Detect which cell encompasses the target text, then output its (x, y) center coordinate. 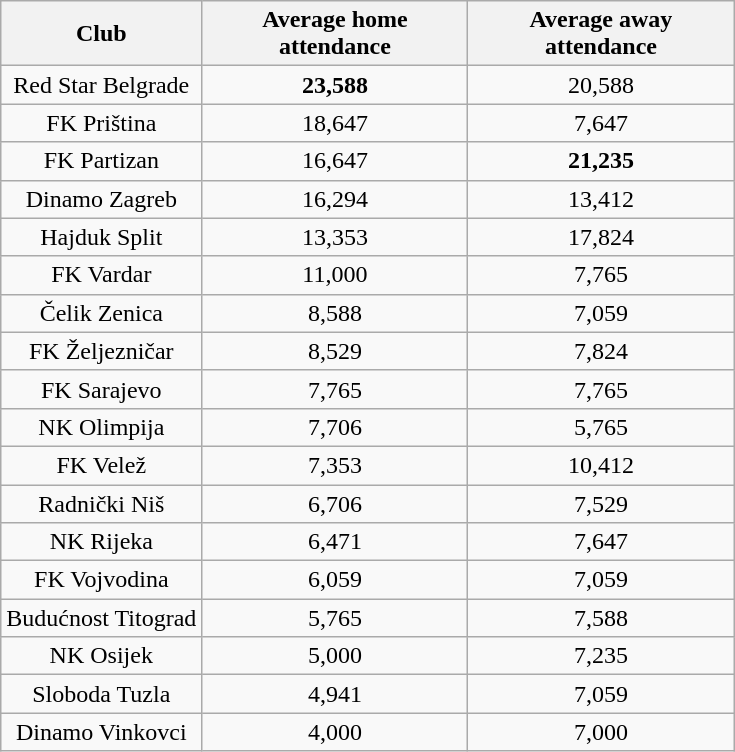
NK Osijek (102, 656)
6,706 (335, 503)
Sloboda Tuzla (102, 694)
7,529 (601, 503)
7,706 (335, 427)
8,529 (335, 351)
13,412 (601, 199)
FK Priština (102, 123)
4,941 (335, 694)
Average away attendance (601, 34)
20,588 (601, 85)
18,647 (335, 123)
16,294 (335, 199)
4,000 (335, 732)
6,471 (335, 542)
7,353 (335, 465)
17,824 (601, 237)
7,235 (601, 656)
FK Partizan (102, 161)
Hajduk Split (102, 237)
Budućnost Titograd (102, 618)
FK Vojvodina (102, 580)
16,647 (335, 161)
FK Željezničar (102, 351)
5,000 (335, 656)
Club (102, 34)
7,000 (601, 732)
Red Star Belgrade (102, 85)
FK Vardar (102, 275)
11,000 (335, 275)
7,588 (601, 618)
7,824 (601, 351)
10,412 (601, 465)
13,353 (335, 237)
FK Velež (102, 465)
Čelik Zenica (102, 313)
Dinamo Vinkovci (102, 732)
NK Olimpija (102, 427)
NK Rijeka (102, 542)
Average home attendance (335, 34)
21,235 (601, 161)
6,059 (335, 580)
Radnički Niš (102, 503)
23,588 (335, 85)
Dinamo Zagreb (102, 199)
FK Sarajevo (102, 389)
8,588 (335, 313)
